From the cell containing the given text, extract its center point as (x, y) coordinate. 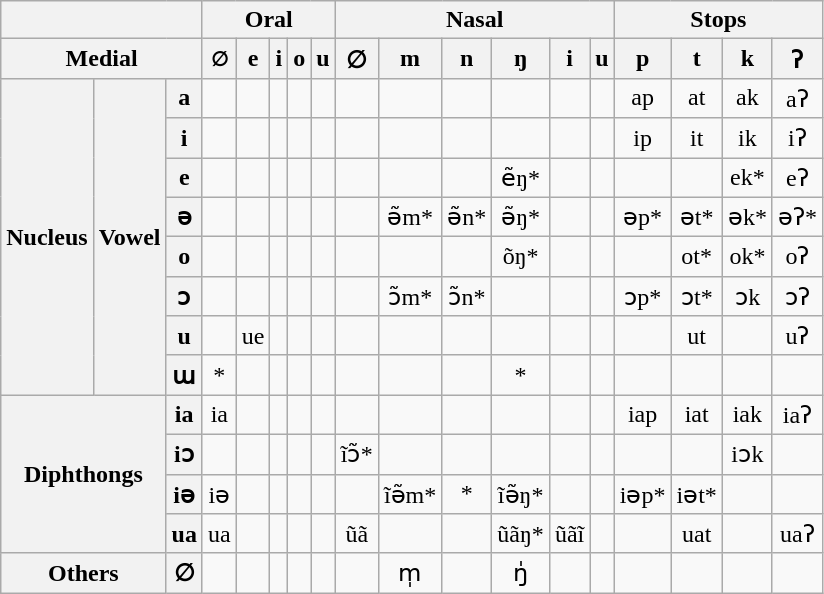
oʔ (797, 257)
ak (747, 98)
ip (642, 138)
ɔk (747, 296)
əp* (642, 217)
ə̃m* (410, 217)
iap (642, 415)
Nucleus (47, 236)
iʔ (797, 138)
ɔʔ (797, 296)
ɔ̃n* (467, 296)
Stops (718, 20)
m̩ (410, 573)
ə̃n* (467, 217)
ɔ̃m* (410, 296)
ẽŋ* (521, 178)
uaʔ (797, 534)
ĩə̃m* (410, 494)
ə̃ŋ* (521, 217)
uat (696, 534)
iaʔ (797, 415)
ək* (747, 217)
p (642, 59)
ɔt* (696, 296)
ap (642, 98)
ət* (696, 217)
iəp* (642, 494)
ŋ (521, 59)
ek* (747, 178)
Vowel (130, 236)
ok* (747, 257)
iat (696, 415)
uʔ (797, 336)
ɯ (184, 375)
iɔ (184, 454)
a (184, 98)
õŋ* (521, 257)
Medial (102, 59)
ŋ̍ (521, 573)
ũã (356, 534)
ĩə̃ŋ* (521, 494)
əʔ* (797, 217)
ot* (696, 257)
ʔ (797, 59)
it (696, 138)
Diphthongs (84, 474)
ue (253, 336)
Oral (268, 20)
ɔp* (642, 296)
ũãŋ* (521, 534)
m (410, 59)
iak (747, 415)
iət* (696, 494)
k (747, 59)
ɔ (184, 296)
t (696, 59)
ut (696, 336)
ĩɔ̃* (356, 454)
ə (184, 217)
eʔ (797, 178)
Others (84, 573)
aʔ (797, 98)
ũãĩ (569, 534)
ik (747, 138)
at (696, 98)
Nasal (474, 20)
n (467, 59)
iɔk (747, 454)
